Return the [x, y] coordinate for the center point of the cell that contains the specified text.  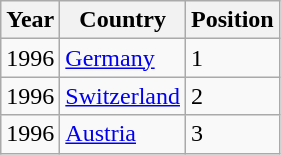
2 [233, 96]
3 [233, 134]
Position [233, 20]
Austria [123, 134]
Germany [123, 58]
Country [123, 20]
Year [30, 20]
Switzerland [123, 96]
1 [233, 58]
